Locate the cell with the specified text and output its [X, Y] center coordinate. 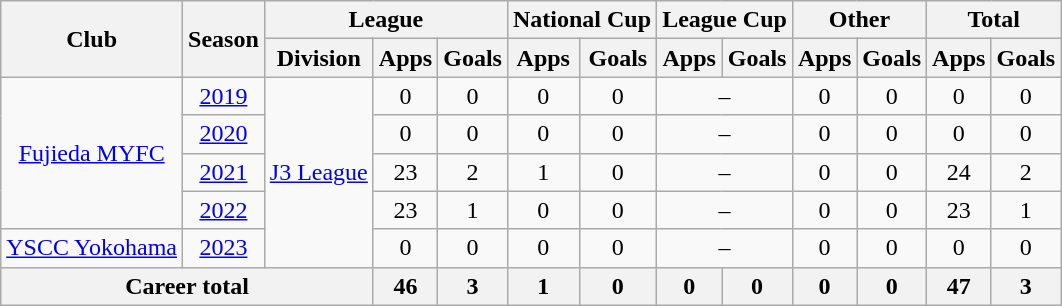
Career total [188, 286]
J3 League [318, 172]
Other [859, 20]
47 [959, 286]
YSCC Yokohama [92, 248]
2023 [224, 248]
24 [959, 172]
League [386, 20]
46 [405, 286]
Club [92, 39]
League Cup [725, 20]
2020 [224, 134]
Division [318, 58]
Fujieda MYFC [92, 153]
Season [224, 39]
National Cup [582, 20]
Total [994, 20]
2022 [224, 210]
2019 [224, 96]
2021 [224, 172]
